For the text-containing cell, return its midpoint in [X, Y] coordinate format. 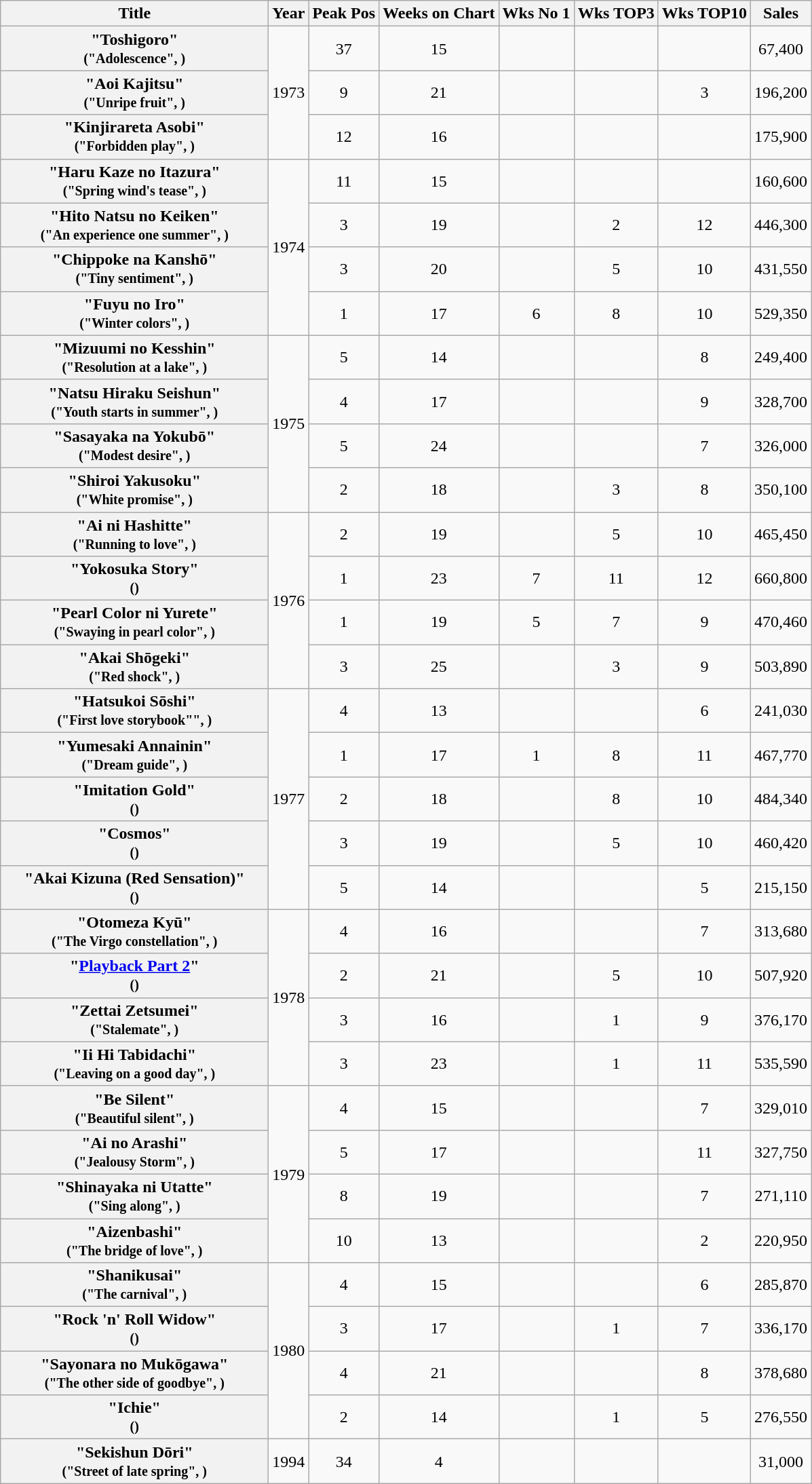
"Mizuumi no Kesshin"("Resolution at a lake", ) [134, 357]
285,870 [781, 1285]
175,900 [781, 137]
24 [439, 445]
"Hito Natsu no Keiken"("An experience one summer", ) [134, 225]
431,550 [781, 269]
446,300 [781, 225]
"Shanikusai"("The carnival", ) [134, 1285]
241,030 [781, 711]
"Ii Hi Tabidachi"("Leaving on a good day", ) [134, 1064]
196,200 [781, 92]
"Zettai Zetsumei"("Stalemate", ) [134, 1019]
470,460 [781, 623]
"Sekishun Dōri"("Street of late spring", ) [134, 1462]
1978 [289, 997]
"Aizenbashi"("The bridge of love", ) [134, 1240]
Weeks on Chart [439, 14]
"Rock 'n' Roll Widow"() [134, 1329]
313,680 [781, 931]
"Cosmos"() [134, 843]
1980 [289, 1351]
"Sayonara no Mukōgawa"("The other side of goodbye", ) [134, 1373]
1979 [289, 1174]
25 [439, 666]
31,000 [781, 1462]
Wks TOP10 [704, 14]
1973 [289, 92]
329,010 [781, 1107]
"Sasayaka na Yokubō"("Modest desire", ) [134, 445]
660,800 [781, 578]
"Chippoke na Kanshō"("Tiny sentiment", ) [134, 269]
271,110 [781, 1196]
"Playback Part 2"() [134, 976]
"Natsu Hiraku Seishun"("Youth starts in summer", ) [134, 402]
Wks No 1 [536, 14]
1994 [289, 1462]
1975 [289, 423]
503,890 [781, 666]
"Ai ni Hashitte"("Running to love", ) [134, 533]
376,170 [781, 1019]
535,590 [781, 1064]
465,450 [781, 533]
215,150 [781, 888]
Sales [781, 14]
328,700 [781, 402]
"Akai Shōgeki"("Red shock", ) [134, 666]
Peak Pos [344, 14]
484,340 [781, 799]
"Fuyu no Iro"("Winter colors", ) [134, 313]
"Yumesaki Annainin"("Dream guide", ) [134, 755]
"Ai no Arashi"("Jealousy Storm", ) [134, 1152]
1976 [289, 600]
"Haru Kaze no Itazura"("Spring wind's tease", ) [134, 180]
"Shiroi Yakusoku"("White promise", ) [134, 490]
67,400 [781, 49]
20 [439, 269]
1974 [289, 247]
37 [344, 49]
34 [344, 1462]
"Ichie"() [134, 1417]
"Imitation Gold"() [134, 799]
Title [134, 14]
"Pearl Color ni Yurete"("Swaying in pearl color", ) [134, 623]
378,680 [781, 1373]
"Akai Kizuna (Red Sensation)"() [134, 888]
276,550 [781, 1417]
350,100 [781, 490]
467,770 [781, 755]
529,350 [781, 313]
326,000 [781, 445]
"Otomeza Kyū"("The Virgo constellation", ) [134, 931]
Wks TOP3 [616, 14]
"Yokosuka Story"() [134, 578]
249,400 [781, 357]
"Aoi Kajitsu"("Unripe fruit", ) [134, 92]
"Be Silent"("Beautiful silent", ) [134, 1107]
"Toshigoro"("Adolescence", ) [134, 49]
160,600 [781, 180]
507,920 [781, 976]
220,950 [781, 1240]
327,750 [781, 1152]
"Hatsukoi Sōshi"("First love storybook"", ) [134, 711]
460,420 [781, 843]
Year [289, 14]
"Shinayaka ni Utatte"("Sing along", ) [134, 1196]
336,170 [781, 1329]
"Kinjirareta Asobi"("Forbidden play", ) [134, 137]
1977 [289, 799]
